Capture the cell that displays the provided text and extract its (X, Y) central coordinate. 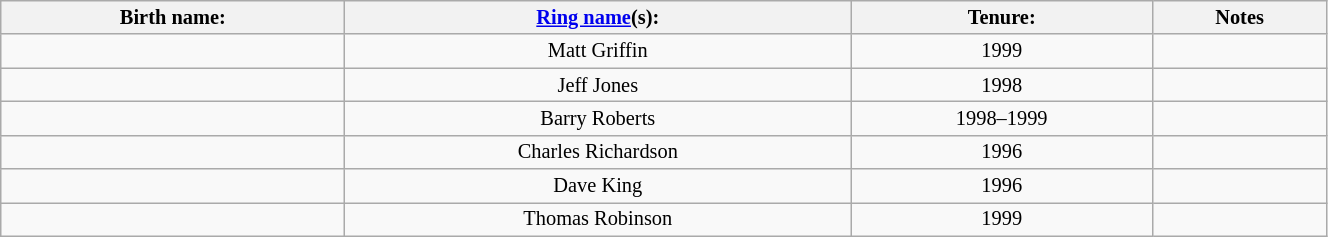
Charles Richardson (598, 152)
Ring name(s): (598, 17)
1998–1999 (1002, 118)
Matt Griffin (598, 51)
Jeff Jones (598, 85)
Dave King (598, 186)
Birth name: (173, 17)
Notes (1240, 17)
Barry Roberts (598, 118)
Thomas Robinson (598, 219)
Tenure: (1002, 17)
1998 (1002, 85)
